Determine the [x, y] coordinate at the center of the cell enclosing the given text.  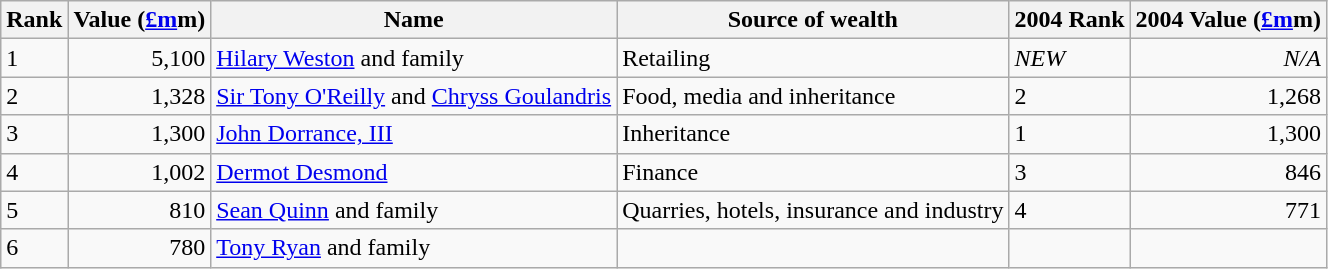
2004 Value (£mm) [1228, 20]
Value (£mm) [140, 20]
Rank [34, 20]
1,328 [140, 96]
Retailing [813, 58]
810 [140, 210]
Sir Tony O'Reilly and Chryss Goulandris [414, 96]
Sean Quinn and family [414, 210]
NEW [1070, 58]
5,100 [140, 58]
846 [1228, 172]
1,002 [140, 172]
Name [414, 20]
2004 Rank [1070, 20]
N/A [1228, 58]
771 [1228, 210]
Finance [813, 172]
1,268 [1228, 96]
Hilary Weston and family [414, 58]
6 [34, 248]
Tony Ryan and family [414, 248]
Inheritance [813, 134]
John Dorrance, III [414, 134]
Dermot Desmond [414, 172]
780 [140, 248]
Food, media and inheritance [813, 96]
Source of wealth [813, 20]
Quarries, hotels, insurance and industry [813, 210]
5 [34, 210]
